Search for the cell housing the specified text and yield its [X, Y] center coordinate. 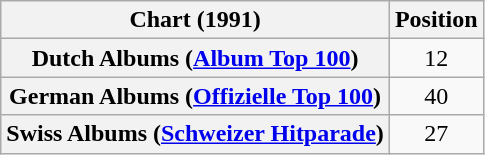
Swiss Albums (Schweizer Hitparade) [196, 134]
27 [436, 134]
Dutch Albums (Album Top 100) [196, 58]
German Albums (Offizielle Top 100) [196, 96]
12 [436, 58]
Chart (1991) [196, 20]
Position [436, 20]
40 [436, 96]
